Detect which cell encompasses the target text, then output its [x, y] center coordinate. 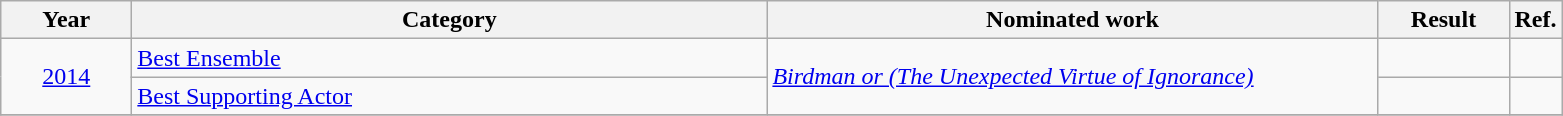
2014 [66, 77]
Result [1444, 20]
Best Supporting Actor [450, 96]
Nominated work [1072, 20]
Year [66, 20]
Ref. [1536, 20]
Birdman or (The Unexpected Virtue of Ignorance) [1072, 77]
Best Ensemble [450, 58]
Category [450, 20]
